Search for the cell housing the specified text and yield its (X, Y) center coordinate. 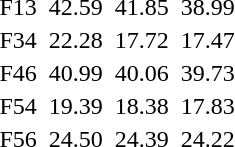
40.06 (142, 73)
19.39 (76, 106)
18.38 (142, 106)
22.28 (76, 40)
40.99 (76, 73)
17.72 (142, 40)
